Return (x, y) of the center of cell containing provided text 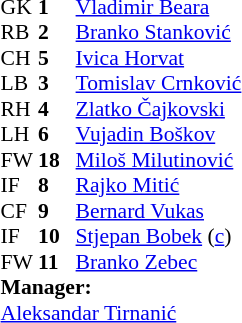
2 (57, 33)
10 (57, 237)
Stjepan Bobek (c) (159, 237)
Rajko Mitić (159, 185)
RH (20, 109)
CH (20, 58)
RB (20, 33)
Zlatko Čajkovski (159, 109)
4 (57, 109)
Branko Stanković (159, 33)
3 (57, 83)
LH (20, 135)
CF (20, 211)
Vujadin Boškov (159, 135)
11 (57, 262)
Tomislav Crnković (159, 83)
9 (57, 211)
Miloš Milutinović (159, 160)
Bernard Vukas (159, 211)
18 (57, 160)
Ivica Horvat (159, 58)
LB (20, 83)
6 (57, 135)
5 (57, 58)
Branko Zebec (159, 262)
Manager: (122, 287)
8 (57, 185)
